Capture the cell that displays the provided text and extract its (X, Y) central coordinate. 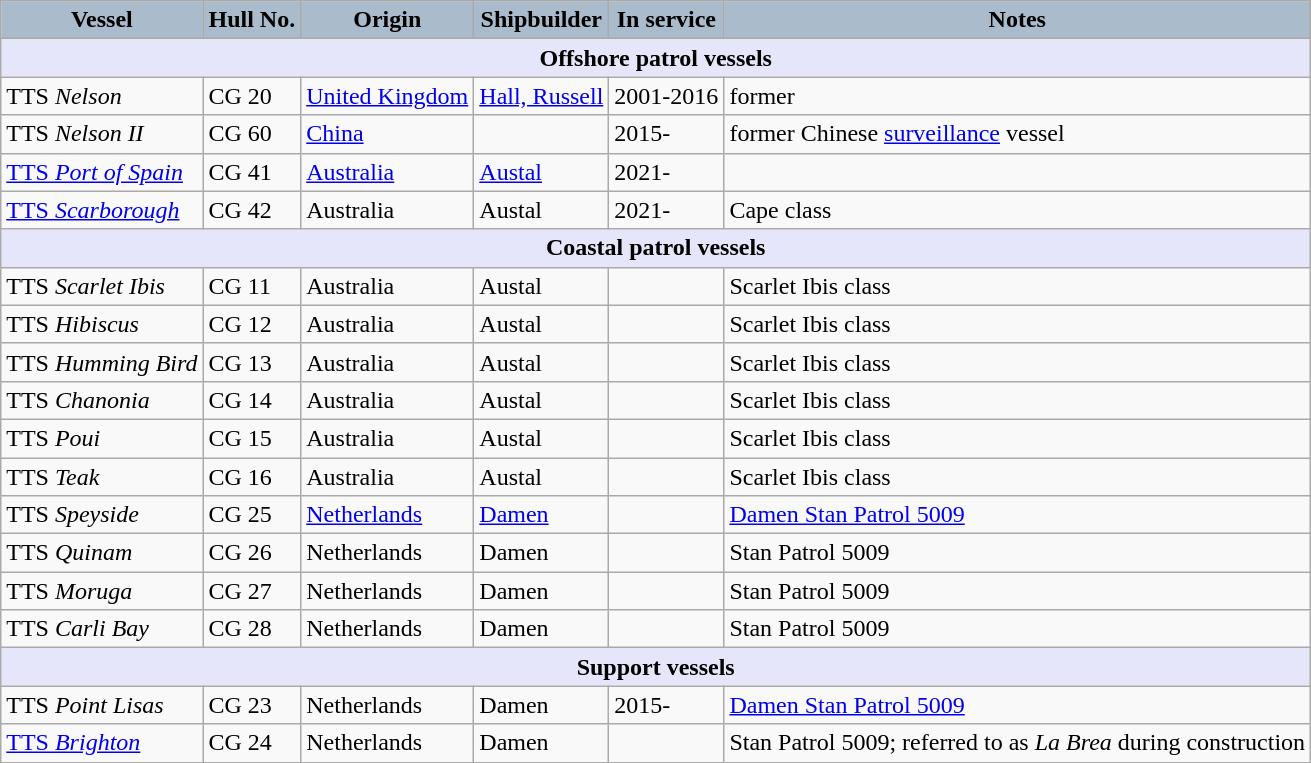
former Chinese surveillance vessel (1018, 134)
Support vessels (656, 667)
TTS Teak (102, 477)
CG 27 (252, 591)
Stan Patrol 5009; referred to as La Brea during construction (1018, 743)
Offshore patrol vessels (656, 58)
In service (666, 20)
TTS Moruga (102, 591)
CG 28 (252, 629)
CG 41 (252, 172)
TTS Nelson (102, 96)
TTS Quinam (102, 553)
TTS Speyside (102, 515)
TTS Scarlet Ibis (102, 286)
TTS Humming Bird (102, 362)
CG 25 (252, 515)
CG 12 (252, 324)
TTS Scarborough (102, 210)
TTS Nelson II (102, 134)
former (1018, 96)
TTS Port of Spain (102, 172)
TTS Point Lisas (102, 705)
TTS Chanonia (102, 400)
CG 23 (252, 705)
CG 60 (252, 134)
Hull No. (252, 20)
Hall, Russell (542, 96)
CG 16 (252, 477)
Vessel (102, 20)
TTS Brighton (102, 743)
Cape class (1018, 210)
TTS Hibiscus (102, 324)
United Kingdom (388, 96)
CG 20 (252, 96)
China (388, 134)
Coastal patrol vessels (656, 248)
CG 26 (252, 553)
2001-2016 (666, 96)
CG 11 (252, 286)
Origin (388, 20)
CG 24 (252, 743)
TTS Poui (102, 438)
CG 13 (252, 362)
TTS Carli Bay (102, 629)
CG 42 (252, 210)
CG 14 (252, 400)
Shipbuilder (542, 20)
CG 15 (252, 438)
Notes (1018, 20)
